Provide the [x, y] coordinate of the cell's center where the given text is located.  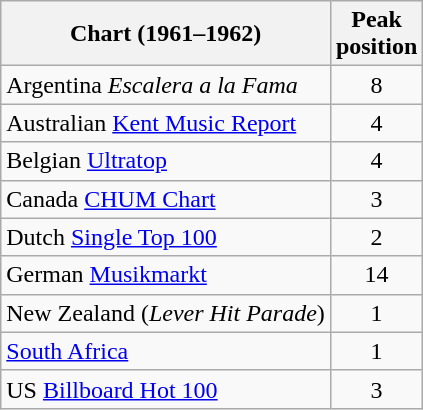
New Zealand (Lever Hit Parade) [166, 313]
Australian Kent Music Report [166, 123]
South Africa [166, 351]
Peakposition [376, 34]
Belgian Ultratop [166, 161]
14 [376, 275]
Argentina Escalera a la Fama [166, 85]
8 [376, 85]
German Musikmarkt [166, 275]
Dutch Single Top 100 [166, 237]
Canada CHUM Chart [166, 199]
US Billboard Hot 100 [166, 389]
2 [376, 237]
Chart (1961–1962) [166, 34]
